Determine the [x, y] coordinate at the center of the cell enclosing the given text.  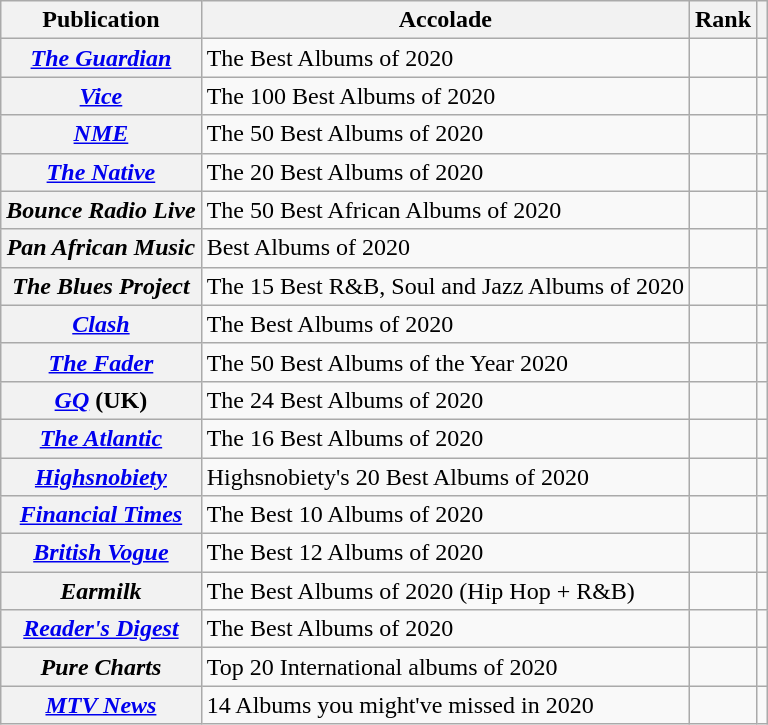
The Atlantic [101, 438]
The Native [101, 172]
The Guardian [101, 58]
The 50 Best Albums of the Year 2020 [445, 362]
Highsnobiety's 20 Best Albums of 2020 [445, 477]
NME [101, 134]
Rank [724, 20]
The 16 Best Albums of 2020 [445, 438]
The Blues Project [101, 286]
Bounce Radio Live [101, 210]
The Fader [101, 362]
The 20 Best Albums of 2020 [445, 172]
Top 20 International albums of 2020 [445, 667]
Reader's Digest [101, 629]
The Best 12 Albums of 2020 [445, 553]
Publication [101, 20]
MTV News [101, 705]
The 24 Best Albums of 2020 [445, 400]
Clash [101, 324]
The 50 Best African Albums of 2020 [445, 210]
The 15 Best R&B, Soul and Jazz Albums of 2020 [445, 286]
The Best Albums of 2020 (Hip Hop + R&B) [445, 591]
Pan African Music [101, 248]
Highsnobiety [101, 477]
British Vogue [101, 553]
Accolade [445, 20]
Best Albums of 2020 [445, 248]
The 50 Best Albums of 2020 [445, 134]
Earmilk [101, 591]
GQ (UK) [101, 400]
Vice [101, 96]
The Best 10 Albums of 2020 [445, 515]
The 100 Best Albums of 2020 [445, 96]
Financial Times [101, 515]
Pure Charts [101, 667]
14 Albums you might've missed in 2020 [445, 705]
